Find where the given text appears and provide that cell's center as (x, y) coordinate. 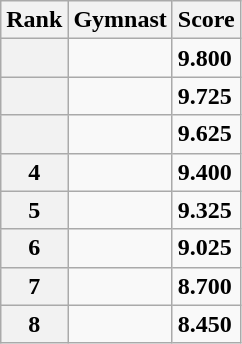
9.325 (206, 210)
8.450 (206, 324)
5 (34, 210)
Score (206, 20)
Rank (34, 20)
9.400 (206, 172)
6 (34, 248)
Gymnast (120, 20)
4 (34, 172)
8 (34, 324)
9.025 (206, 248)
9.725 (206, 96)
7 (34, 286)
9.625 (206, 134)
9.800 (206, 58)
8.700 (206, 286)
